Identify which cell holds the provided text, then report its [x, y] central coordinate. 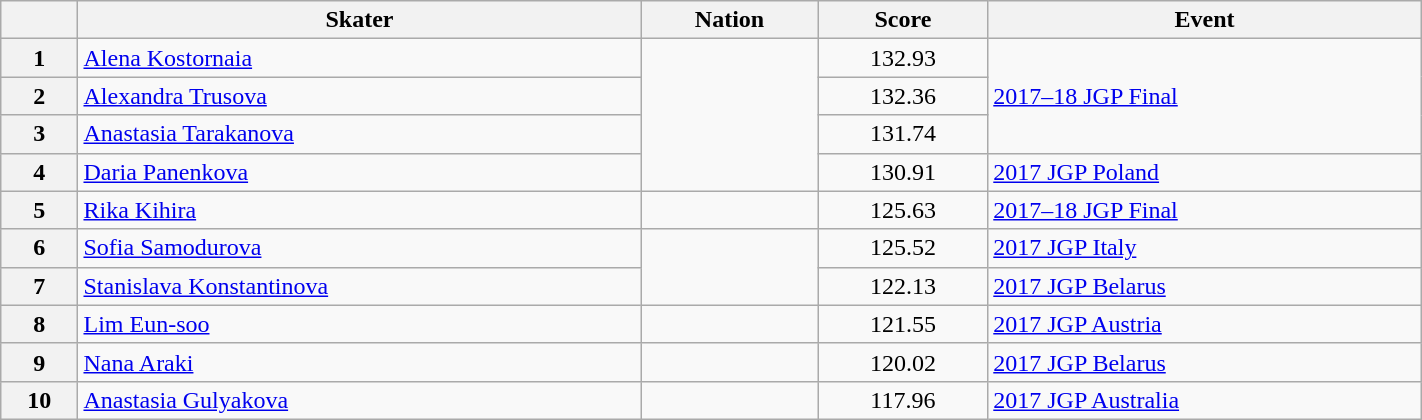
125.52 [903, 248]
Alena Kostornaia [360, 58]
1 [40, 58]
7 [40, 286]
Anastasia Gulyakova [360, 400]
2017 JGP Australia [1205, 400]
Skater [360, 20]
130.91 [903, 172]
121.55 [903, 324]
132.36 [903, 96]
2017 JGP Austria [1205, 324]
131.74 [903, 134]
4 [40, 172]
5 [40, 210]
125.63 [903, 210]
Stanislava Konstantinova [360, 286]
Event [1205, 20]
9 [40, 362]
2017 JGP Poland [1205, 172]
120.02 [903, 362]
Anastasia Tarakanova [360, 134]
Daria Panenkova [360, 172]
Sofia Samodurova [360, 248]
Alexandra Trusova [360, 96]
8 [40, 324]
10 [40, 400]
Rika Kihira [360, 210]
Score [903, 20]
117.96 [903, 400]
132.93 [903, 58]
Lim Eun-soo [360, 324]
Nana Araki [360, 362]
2017 JGP Italy [1205, 248]
122.13 [903, 286]
2 [40, 96]
3 [40, 134]
Nation [730, 20]
6 [40, 248]
